Find where the given text appears and provide that cell's center as [X, Y] coordinate. 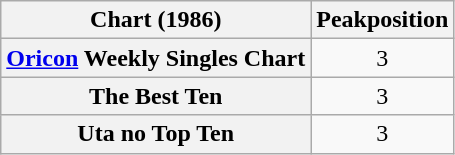
Oricon Weekly Singles Chart [156, 58]
Peakposition [382, 20]
Chart (1986) [156, 20]
Uta no Top Ten [156, 134]
The Best Ten [156, 96]
